Locate the cell with the specified text and output its (X, Y) center coordinate. 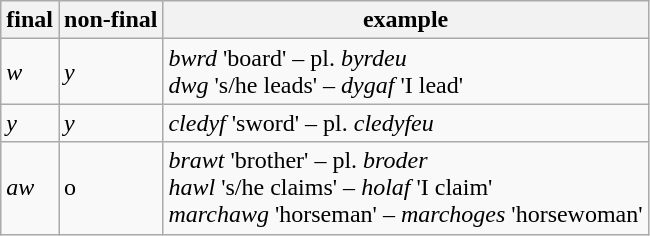
bwrd 'board' – pl. byrdeudwg 's/he leads' – dygaf 'I lead' (406, 72)
final (30, 20)
non-final (110, 20)
w (30, 72)
o (110, 188)
brawt 'brother' – pl. broderhawl 's/he claims' – holaf 'I claim'marchawg 'horseman' – marchoges 'horsewoman' (406, 188)
aw (30, 188)
cledyf 'sword' – pl. cledyfeu (406, 123)
example (406, 20)
